Return (x, y) of the center of cell containing provided text 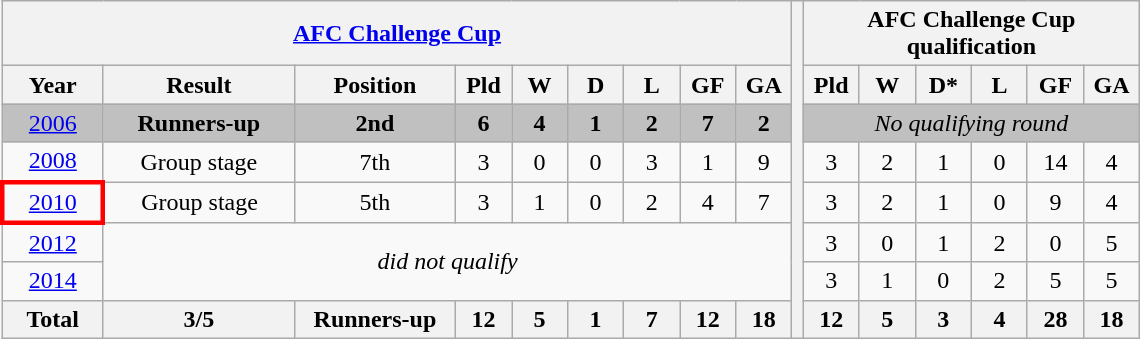
Year (52, 85)
D (596, 85)
7th (374, 162)
D* (943, 85)
did not qualify (447, 262)
2006 (52, 123)
2010 (52, 202)
2nd (374, 123)
14 (1055, 162)
28 (1055, 319)
3/5 (198, 319)
6 (483, 123)
2012 (52, 243)
Result (198, 85)
2008 (52, 162)
5th (374, 202)
Position (374, 85)
AFC Challenge Cup (397, 34)
AFC Challenge Cup qualification (971, 34)
Total (52, 319)
2014 (52, 281)
No qualifying round (971, 123)
